For the text-containing cell, return its midpoint in (X, Y) coordinate format. 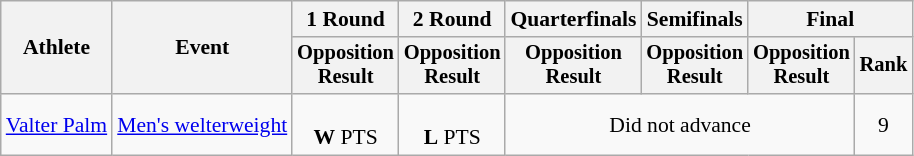
Valter Palm (56, 124)
Semifinals (694, 19)
Quarterfinals (573, 19)
Athlete (56, 48)
Event (202, 48)
Men's welterweight (202, 124)
1 Round (346, 19)
9 (884, 124)
Final (830, 19)
Did not advance (680, 124)
W PTS (346, 124)
L PTS (452, 124)
Rank (884, 66)
2 Round (452, 19)
